Scan for the cell matching the given text and deliver its (x, y) coordinate at center. 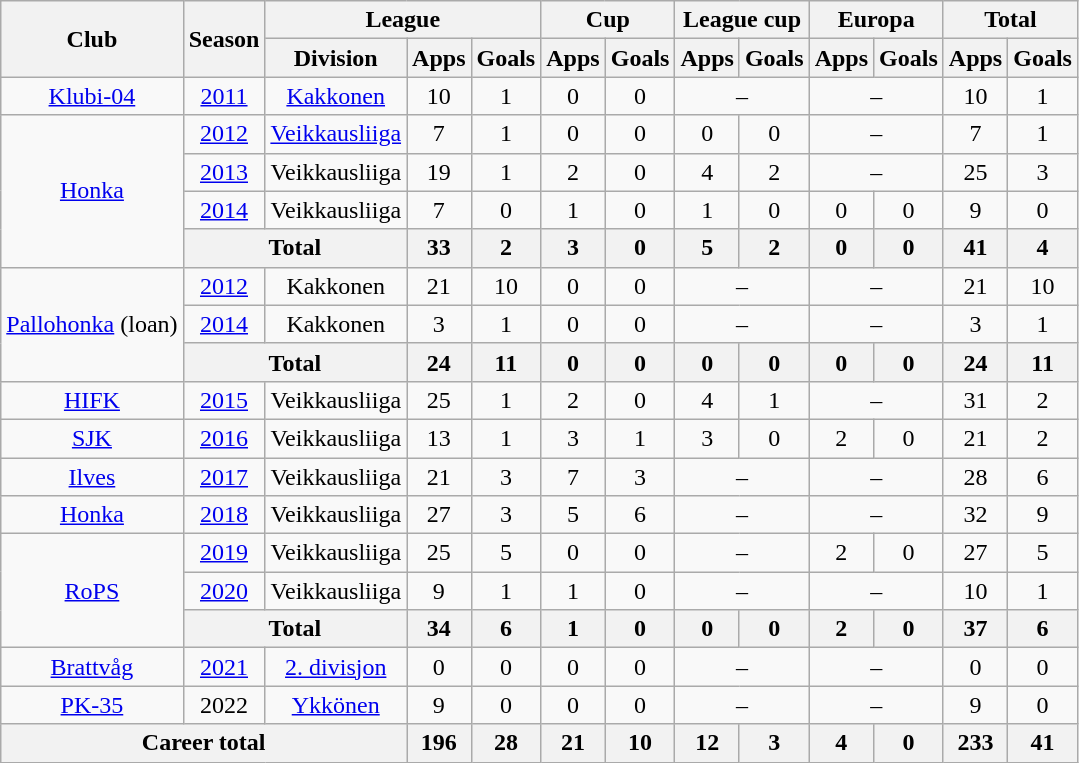
2022 (224, 705)
2017 (224, 477)
12 (707, 743)
SJK (92, 438)
34 (439, 629)
RoPS (92, 591)
2. divisjon (336, 667)
League (403, 20)
2018 (224, 515)
HIFK (92, 400)
Klubi-04 (92, 96)
2015 (224, 400)
233 (975, 743)
League cup (742, 20)
Europa (876, 20)
Club (92, 39)
2019 (224, 553)
33 (439, 248)
196 (439, 743)
Ykkönen (336, 705)
2020 (224, 591)
32 (975, 515)
2011 (224, 96)
2016 (224, 438)
Brattvåg (92, 667)
Division (336, 58)
13 (439, 438)
31 (975, 400)
Pallohonka (loan) (92, 324)
Ilves (92, 477)
Season (224, 39)
2013 (224, 172)
PK-35 (92, 705)
Career total (204, 743)
Cup (608, 20)
19 (439, 172)
2021 (224, 667)
37 (975, 629)
